Extract the [X, Y] coordinate from the center of the cell holding the provided text.  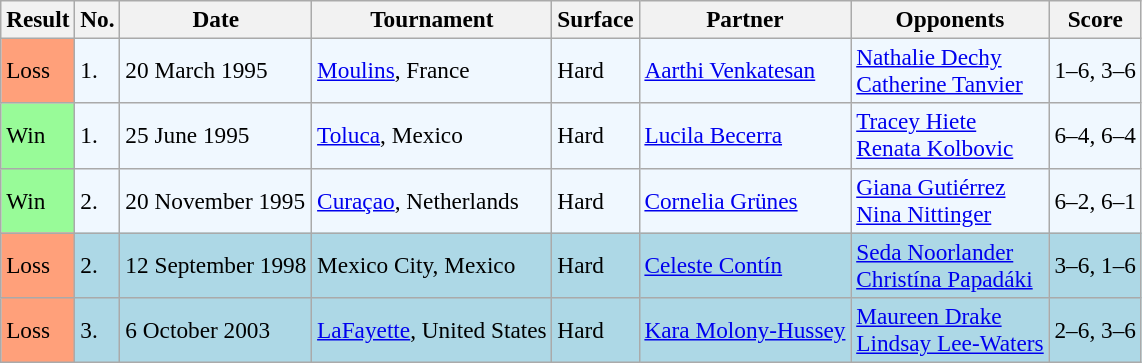
Tournament [432, 19]
Aarthi Venkatesan [745, 70]
Result [38, 19]
Score [1095, 19]
Nathalie Dechy Catherine Tanvier [950, 70]
Seda Noorlander Christína Papadáki [950, 264]
20 November 1995 [216, 200]
Toluca, Mexico [432, 136]
Moulins, France [432, 70]
Maureen Drake Lindsay Lee-Waters [950, 330]
Curaçao, Netherlands [432, 200]
Celeste Contín [745, 264]
20 March 1995 [216, 70]
Giana Gutiérrez Nina Nittinger [950, 200]
6 October 2003 [216, 330]
Surface [596, 19]
LaFayette, United States [432, 330]
Opponents [950, 19]
Partner [745, 19]
6–4, 6–4 [1095, 136]
Cornelia Grünes [745, 200]
Kara Molony-Hussey [745, 330]
3–6, 1–6 [1095, 264]
No. [98, 19]
Mexico City, Mexico [432, 264]
1–6, 3–6 [1095, 70]
Lucila Becerra [745, 136]
Date [216, 19]
25 June 1995 [216, 136]
Tracey Hiete Renata Kolbovic [950, 136]
6–2, 6–1 [1095, 200]
2–6, 3–6 [1095, 330]
3. [98, 330]
12 September 1998 [216, 264]
